For the text-containing cell, return its midpoint in (X, Y) coordinate format. 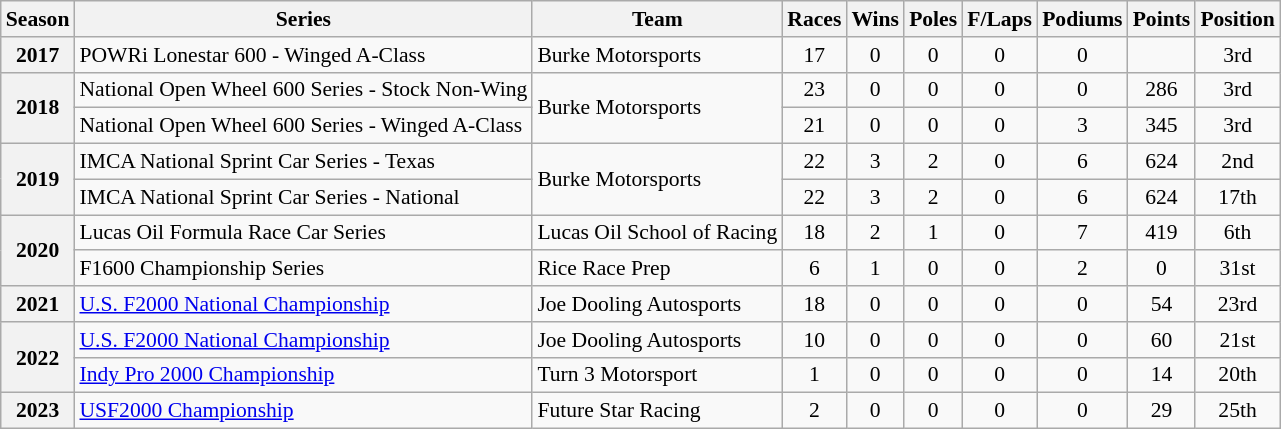
Races (814, 19)
Future Star Racing (657, 411)
Wins (875, 19)
23 (814, 90)
Podiums (1082, 19)
25th (1237, 411)
2017 (38, 55)
USF2000 Championship (303, 411)
20th (1237, 375)
Lucas Oil School of Racing (657, 233)
17 (814, 55)
2022 (38, 358)
Lucas Oil Formula Race Car Series (303, 233)
F/Laps (1000, 19)
7 (1082, 233)
29 (1162, 411)
21st (1237, 340)
National Open Wheel 600 Series - Stock Non-Wing (303, 90)
Position (1237, 19)
23rd (1237, 304)
419 (1162, 233)
54 (1162, 304)
21 (814, 126)
286 (1162, 90)
Poles (933, 19)
Points (1162, 19)
17th (1237, 197)
2023 (38, 411)
2018 (38, 108)
F1600 Championship Series (303, 269)
60 (1162, 340)
Rice Race Prep (657, 269)
Indy Pro 2000 Championship (303, 375)
Series (303, 19)
2020 (38, 250)
10 (814, 340)
Season (38, 19)
IMCA National Sprint Car Series - National (303, 197)
IMCA National Sprint Car Series - Texas (303, 162)
31st (1237, 269)
14 (1162, 375)
345 (1162, 126)
2nd (1237, 162)
2021 (38, 304)
2019 (38, 180)
POWRi Lonestar 600 - Winged A-Class (303, 55)
National Open Wheel 600 Series - Winged A-Class (303, 126)
Turn 3 Motorsport (657, 375)
Team (657, 19)
6th (1237, 233)
